From the cell containing the given text, extract its center point as [x, y] coordinate. 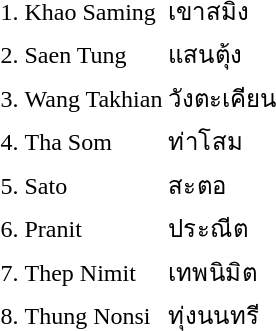
Wang Takhian [94, 98]
Tha Som [94, 142]
Pranit [94, 228]
Sato [94, 185]
Saen Tung [94, 54]
Thep Nimit [94, 272]
